Identify which cell holds the provided text, then report its (x, y) central coordinate. 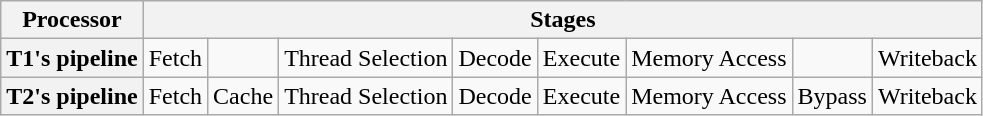
T1's pipeline (72, 58)
T2's pipeline (72, 96)
Processor (72, 20)
Stages (562, 20)
Cache (244, 96)
Bypass (832, 96)
